Output the (X, Y) coordinate of the center of the cell containing the given text.  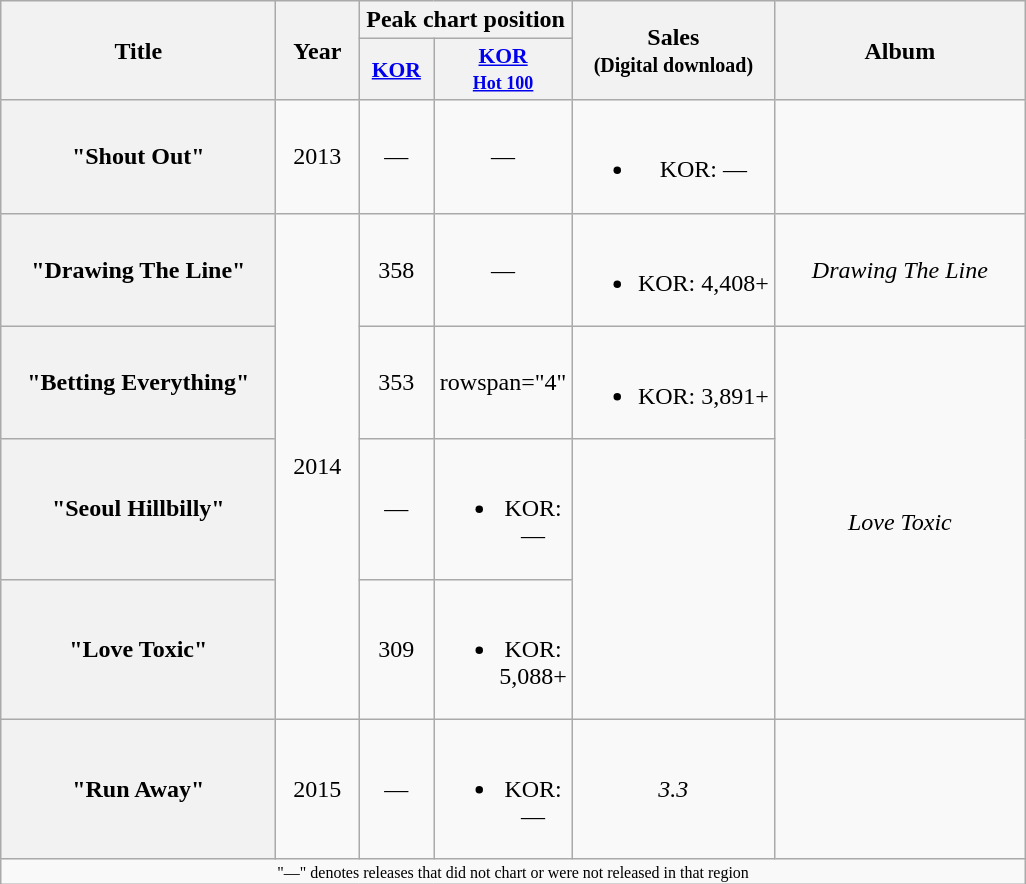
KOR: 5,088+ (504, 649)
358 (396, 270)
Peak chart position (466, 20)
rowspan="4" (504, 382)
2014 (318, 466)
2013 (318, 156)
KOR: 3,891+ (673, 382)
3.3 (673, 789)
KORHot 100 (504, 70)
Title (138, 50)
Drawing The Line (900, 270)
"Run Away" (138, 789)
Album (900, 50)
309 (396, 649)
"Love Toxic" (138, 649)
2015 (318, 789)
"Betting Everything" (138, 382)
Year (318, 50)
Love Toxic (900, 522)
353 (396, 382)
Sales(Digital download) (673, 50)
KOR (396, 70)
"Drawing The Line" (138, 270)
"Shout Out" (138, 156)
"Seoul Hillbilly" (138, 509)
KOR: 4,408+ (673, 270)
"—" denotes releases that did not chart or were not released in that region (514, 871)
